Return [X, Y] of the center of cell containing provided text 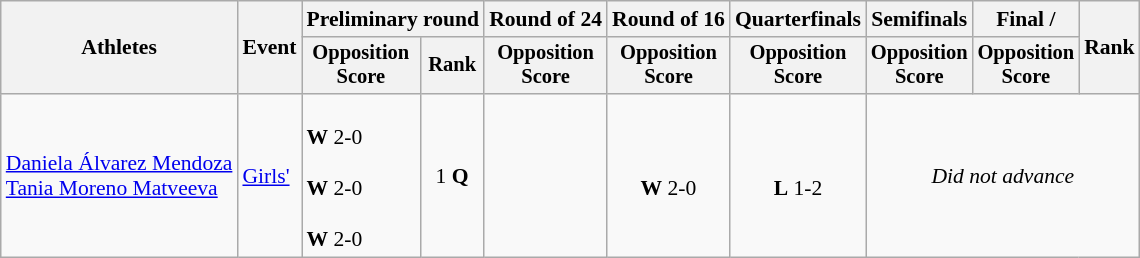
Athletes [120, 48]
Event [269, 48]
1 Q [452, 176]
Did not advance [1003, 176]
L 1-2 [798, 176]
Quarterfinals [798, 19]
Round of 24 [546, 19]
Daniela Álvarez MendozaTania Moreno Matveeva [120, 176]
Final / [1026, 19]
Semifinals [920, 19]
Girls' [269, 176]
Preliminary round [394, 19]
Round of 16 [668, 19]
W 2-0W 2-0W 2-0 [362, 176]
W 2-0 [668, 176]
